Provide the [x, y] coordinate of the cell's center where the given text is located.  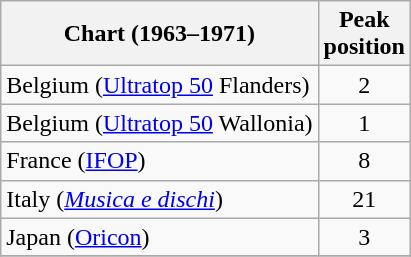
Belgium (Ultratop 50 Wallonia) [160, 123]
France (IFOP) [160, 161]
8 [364, 161]
2 [364, 85]
Belgium (Ultratop 50 Flanders) [160, 85]
Peakposition [364, 34]
Chart (1963–1971) [160, 34]
1 [364, 123]
21 [364, 199]
Italy (Musica e dischi) [160, 199]
3 [364, 237]
Japan (Oricon) [160, 237]
